Determine the [X, Y] coordinate at the center of the cell enclosing the given text.  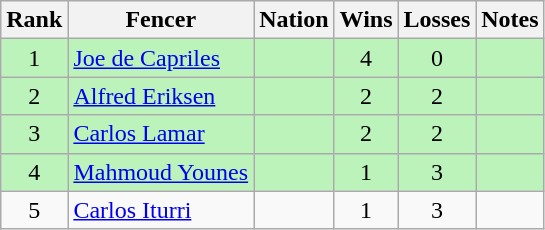
Notes [510, 20]
Carlos Lamar [161, 134]
Wins [366, 20]
Rank [34, 20]
5 [34, 210]
Fencer [161, 20]
Alfred Eriksen [161, 96]
Nation [294, 20]
Mahmoud Younes [161, 172]
0 [437, 58]
Carlos Iturri [161, 210]
Joe de Capriles [161, 58]
Losses [437, 20]
